Scan for the cell matching the given text and deliver its [X, Y] coordinate at center. 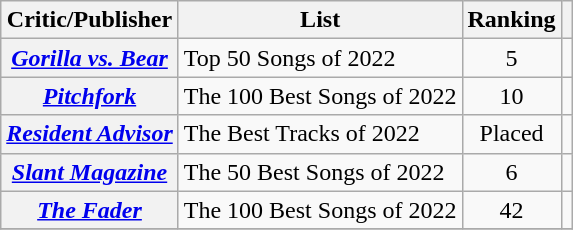
Top 50 Songs of 2022 [320, 58]
Pitchfork [90, 96]
The 50 Best Songs of 2022 [320, 172]
Ranking [512, 20]
Slant Magazine [90, 172]
The Fader [90, 210]
5 [512, 58]
10 [512, 96]
List [320, 20]
6 [512, 172]
42 [512, 210]
Gorilla vs. Bear [90, 58]
Resident Advisor [90, 134]
Critic/Publisher [90, 20]
The Best Tracks of 2022 [320, 134]
Placed [512, 134]
